From the cell containing the given text, extract its center point as [x, y] coordinate. 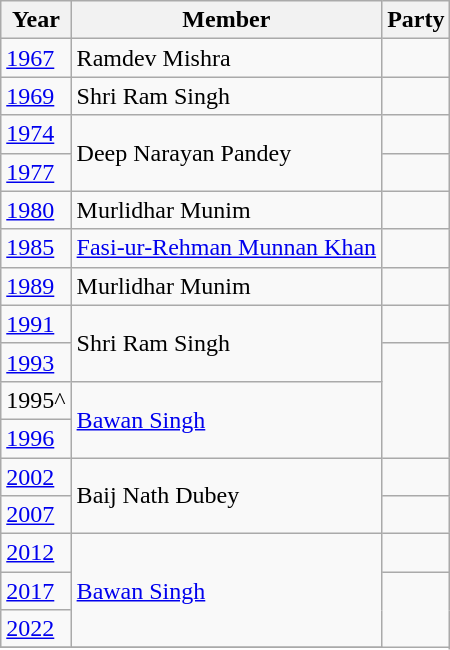
1985 [36, 248]
1993 [36, 362]
Baij Nath Dubey [226, 496]
Deep Narayan Pandey [226, 153]
1974 [36, 134]
Member [226, 20]
1977 [36, 172]
Ramdev Mishra [226, 58]
1991 [36, 324]
Year [36, 20]
1980 [36, 210]
Party [416, 20]
1996 [36, 438]
2022 [36, 629]
Fasi-ur-Rehman Munnan Khan [226, 248]
2007 [36, 515]
2017 [36, 591]
1967 [36, 58]
2002 [36, 477]
1995^ [36, 400]
1989 [36, 286]
1969 [36, 96]
2012 [36, 553]
